Identify which cell holds the provided text, then report its (X, Y) central coordinate. 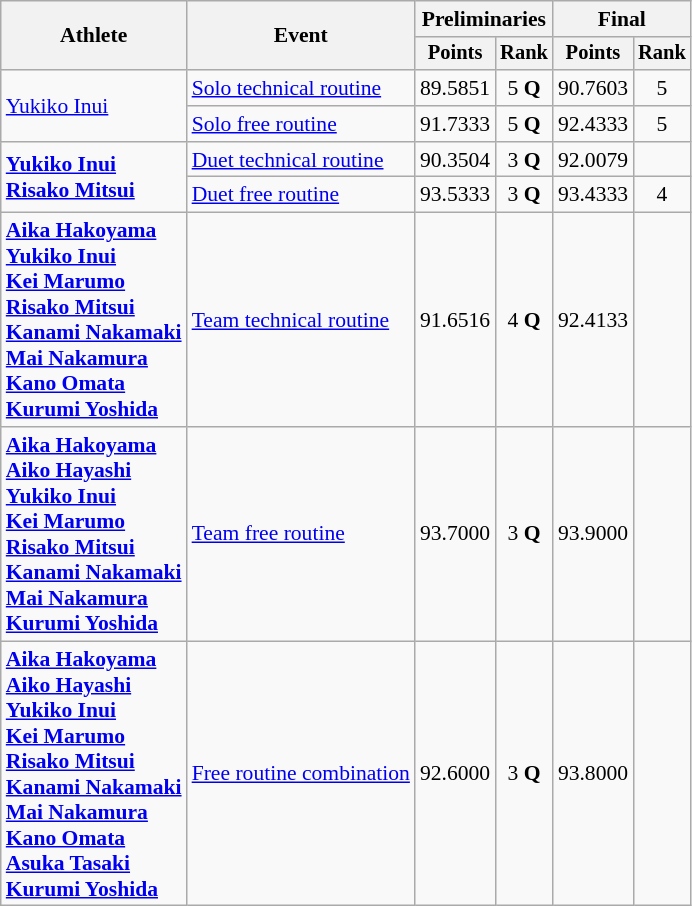
Solo technical routine (301, 88)
Duet free routine (301, 195)
92.4333 (593, 124)
93.7000 (455, 534)
93.9000 (593, 534)
93.4333 (593, 195)
Preliminaries (484, 19)
Event (301, 36)
92.6000 (455, 774)
Athlete (94, 36)
4 (662, 195)
89.5851 (455, 88)
Team free routine (301, 534)
90.3504 (455, 160)
Team technical routine (301, 320)
92.4133 (593, 320)
91.7333 (455, 124)
Duet technical routine (301, 160)
Aika HakoyamaYukiko InuiKei MarumoRisako MitsuiKanami NakamakiMai NakamuraKano OmataKurumi Yoshida (94, 320)
4 Q (524, 320)
91.6516 (455, 320)
Aika HakoyamaAiko HayashiYukiko InuiKei MarumoRisako MitsuiKanami NakamakiMai NakamuraKano OmataAsuka TasakiKurumi Yoshida (94, 774)
Yukiko Inui (94, 106)
92.0079 (593, 160)
Free routine combination (301, 774)
Solo free routine (301, 124)
Final (622, 19)
93.8000 (593, 774)
Yukiko InuiRisako Mitsui (94, 178)
93.5333 (455, 195)
90.7603 (593, 88)
Aika HakoyamaAiko HayashiYukiko InuiKei MarumoRisako MitsuiKanami NakamakiMai NakamuraKurumi Yoshida (94, 534)
